Identify which cell holds the provided text, then report its [x, y] central coordinate. 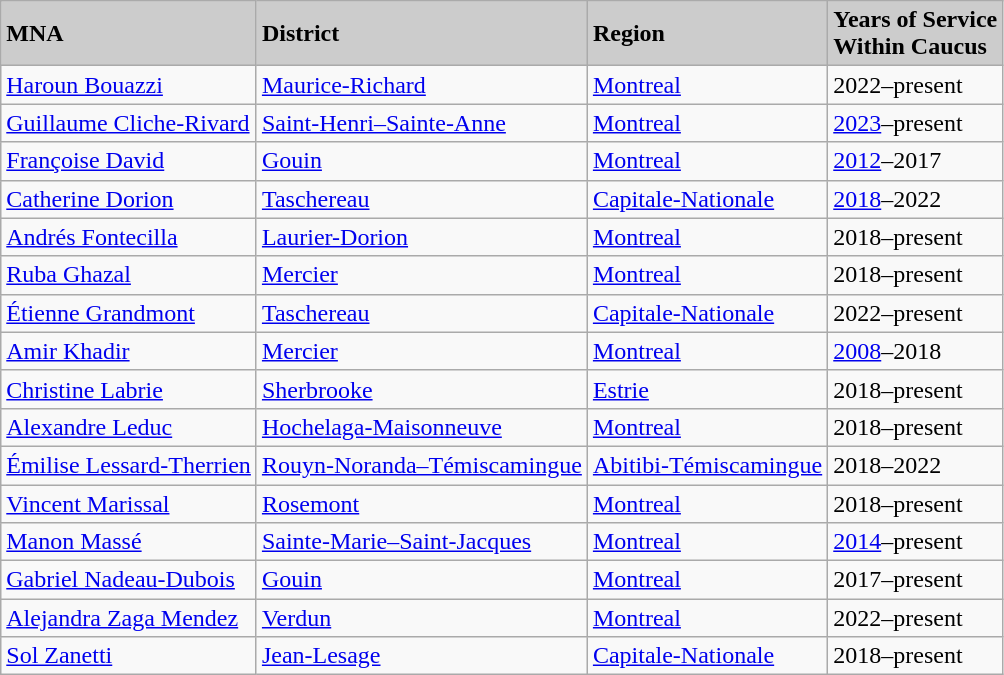
Maurice-Richard [422, 85]
Françoise David [129, 161]
District [422, 34]
Sainte-Marie–Saint-Jacques [422, 542]
2023–present [916, 123]
Alejandra Zaga Mendez [129, 618]
Gabriel Nadeau-Dubois [129, 580]
Étienne Grandmont [129, 313]
Haroun Bouazzi [129, 85]
Vincent Marissal [129, 503]
Andrés Fontecilla [129, 237]
Émilise Lessard-Therrien [129, 465]
Years of ServiceWithin Caucus [916, 34]
Jean-Lesage [422, 656]
Guillaume Cliche-Rivard [129, 123]
Abitibi-Témiscamingue [707, 465]
Estrie [707, 389]
Sol Zanetti [129, 656]
Manon Massé [129, 542]
Region [707, 34]
Sherbrooke [422, 389]
2012–2017 [916, 161]
Verdun [422, 618]
Saint-Henri–Sainte-Anne [422, 123]
Rouyn-Noranda–Témiscamingue [422, 465]
Catherine Dorion [129, 199]
MNA [129, 34]
2008–2018 [916, 351]
Alexandre Leduc [129, 427]
Hochelaga-Maisonneuve [422, 427]
Christine Labrie [129, 389]
2014–present [916, 542]
Ruba Ghazal [129, 275]
Laurier-Dorion [422, 237]
Amir Khadir [129, 351]
2017–present [916, 580]
Rosemont [422, 503]
